Provide the (x, y) coordinate of the cell's center where the given text is located.  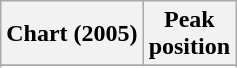
Peak position (189, 34)
Chart (2005) (72, 34)
